Return [x, y] of the center of cell containing provided text 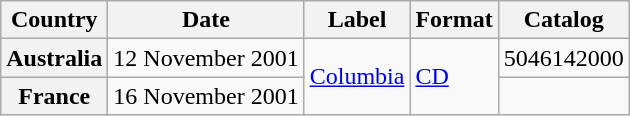
Catalog [564, 20]
Date [206, 20]
Format [454, 20]
CD [454, 77]
Australia [54, 58]
16 November 2001 [206, 96]
12 November 2001 [206, 58]
Country [54, 20]
Columbia [357, 77]
Label [357, 20]
France [54, 96]
5046142000 [564, 58]
